Extract the (x, y) coordinate from the center of the cell holding the provided text.  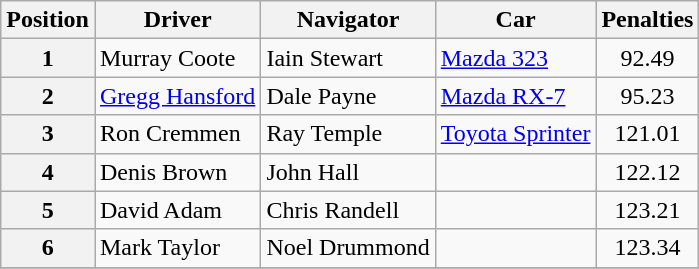
121.01 (648, 134)
Noel Drummond (348, 248)
Mazda RX-7 (516, 96)
Car (516, 20)
123.34 (648, 248)
122.12 (648, 172)
John Hall (348, 172)
2 (48, 96)
Gregg Hansford (177, 96)
Navigator (348, 20)
Penalties (648, 20)
5 (48, 210)
Dale Payne (348, 96)
Ray Temple (348, 134)
6 (48, 248)
Iain Stewart (348, 58)
Murray Coote (177, 58)
3 (48, 134)
Toyota Sprinter (516, 134)
Mark Taylor (177, 248)
Ron Cremmen (177, 134)
Denis Brown (177, 172)
1 (48, 58)
Position (48, 20)
Driver (177, 20)
123.21 (648, 210)
4 (48, 172)
Mazda 323 (516, 58)
95.23 (648, 96)
92.49 (648, 58)
Chris Randell (348, 210)
David Adam (177, 210)
